Pinpoint the cell where the given text exists, returning its [x, y] midpoint coordinate. 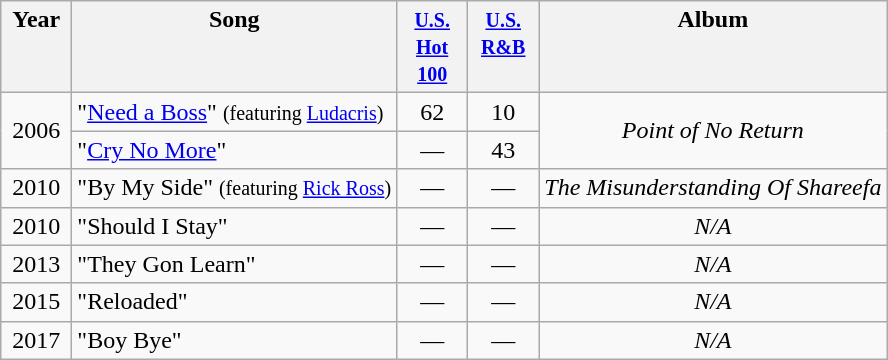
2006 [36, 131]
"Cry No More" [234, 150]
2017 [36, 340]
10 [504, 112]
43 [504, 150]
"By My Side" (featuring Rick Ross) [234, 188]
2013 [36, 264]
"Should I Stay" [234, 226]
Point of No Return [713, 131]
"Boy Bye" [234, 340]
U.S. R&B [504, 47]
Album [713, 47]
"They Gon Learn" [234, 264]
"Reloaded" [234, 302]
2015 [36, 302]
Song [234, 47]
Year [36, 47]
62 [432, 112]
"Need a Boss" (featuring Ludacris) [234, 112]
U.S. Hot 100 [432, 47]
The Misunderstanding Of Shareefa [713, 188]
